Capture the cell that displays the provided text and extract its (x, y) central coordinate. 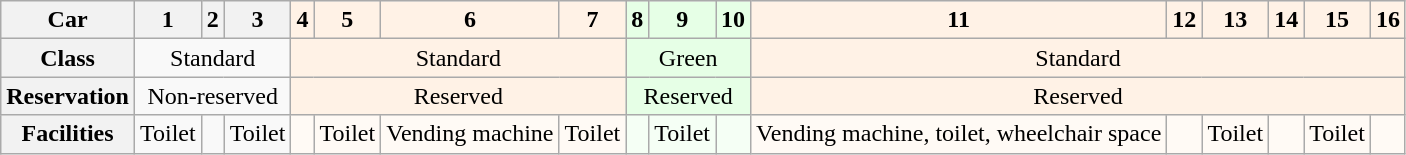
16 (1388, 20)
3 (258, 20)
7 (592, 20)
11 (959, 20)
13 (1236, 20)
10 (734, 20)
4 (302, 20)
14 (1286, 20)
1 (168, 20)
15 (1338, 20)
Vending machine, toilet, wheelchair space (959, 134)
8 (638, 20)
2 (212, 20)
Vending machine (470, 134)
Reservation (68, 96)
Non-reserved (212, 96)
5 (348, 20)
Car (68, 20)
Class (68, 58)
12 (1184, 20)
Facilities (68, 134)
Green (688, 58)
6 (470, 20)
9 (682, 20)
